From the cell containing the given text, extract its center point as [x, y] coordinate. 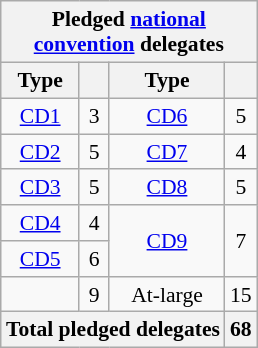
9 [94, 294]
CD4 [40, 223]
68 [241, 330]
CD8 [167, 187]
15 [241, 294]
6 [94, 259]
CD9 [167, 240]
CD5 [40, 259]
CD2 [40, 152]
Total pledged delegates [113, 330]
At-large [167, 294]
7 [241, 240]
CD6 [167, 116]
Pledged nationalconvention delegates [129, 32]
CD7 [167, 152]
3 [94, 116]
CD3 [40, 187]
CD1 [40, 116]
